From the cell containing the given text, extract its center point as (X, Y) coordinate. 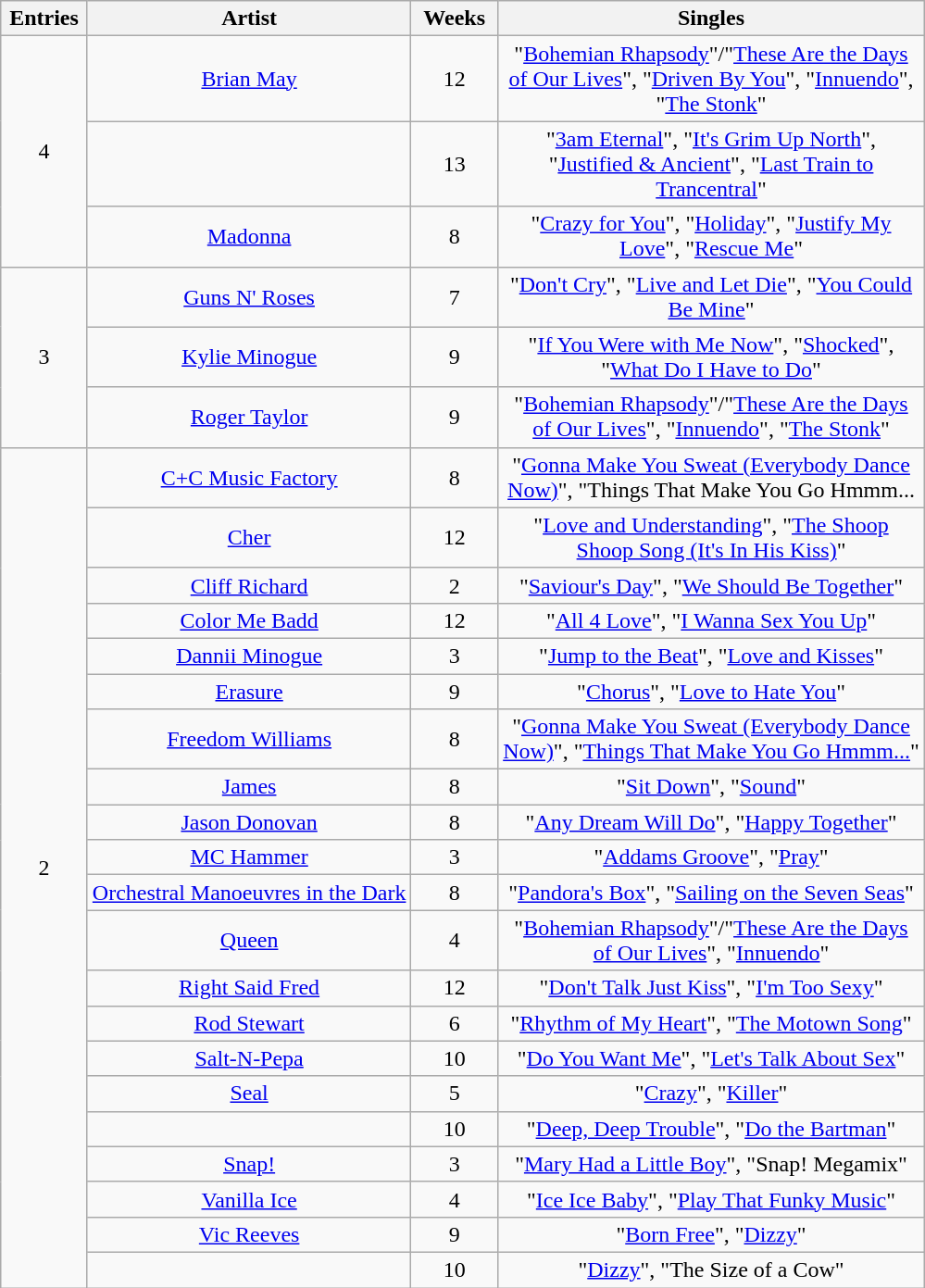
Right Said Fred (249, 988)
"All 4 Love", "I Wanna Sex You Up" (711, 620)
Color Me Badd (249, 620)
Roger Taylor (249, 417)
"3am Eternal", "It's Grim Up North", "Justified & Ancient", "Last Train to Trancentral" (711, 164)
"Jump to the Beat", "Love and Kisses" (711, 656)
MC Hammer (249, 857)
Erasure (249, 692)
5 (455, 1094)
"Gonna Make You Sweat (Everybody Dance Now)", "Things That Make You Go Hmmm..." (711, 739)
Entries (44, 19)
Madonna (249, 237)
C+C Music Factory (249, 478)
Artist (249, 19)
"Bohemian Rhapsody"/"These Are the Days of Our Lives", "Innuendo" (711, 941)
13 (455, 164)
Orchestral Manoeuvres in the Dark (249, 893)
"Saviour's Day", "We Should Be Together" (711, 585)
"Don't Cry", "Live and Let Die", "You Could Be Mine" (711, 296)
"Love and Understanding", "The Shoop Shoop Song (It's In His Kiss)" (711, 537)
"Crazy for You", "Holiday", "Justify My Love", "Rescue Me" (711, 237)
"Gonna Make You Sweat (Everybody Dance Now)", "Things That Make You Go Hmmm... (711, 478)
"Dizzy", "The Size of a Cow" (711, 1269)
Jason Donovan (249, 822)
Kylie Minogue (249, 357)
"If You Were with Me Now", "Shocked", "What Do I Have to Do" (711, 357)
Freedom Williams (249, 739)
Cliff Richard (249, 585)
"Pandora's Box", "Sailing on the Seven Seas" (711, 893)
Weeks (455, 19)
Vic Reeves (249, 1234)
"Crazy", "Killer" (711, 1094)
James (249, 787)
Dannii Minogue (249, 656)
"Don't Talk Just Kiss", "I'm Too Sexy" (711, 988)
"Bohemian Rhapsody"/"These Are the Days of Our Lives", "Innuendo", "The Stonk" (711, 417)
"Any Dream Will Do", "Happy Together" (711, 822)
"Rhythm of My Heart", "The Motown Song" (711, 1023)
Singles (711, 19)
"Born Free", "Dizzy" (711, 1234)
"Do You Want Me", "Let's Talk About Sex" (711, 1058)
"Bohemian Rhapsody"/"These Are the Days of Our Lives", "Driven By You", "Innuendo", "The Stonk" (711, 79)
7 (455, 296)
6 (455, 1023)
"Sit Down", "Sound" (711, 787)
"Deep, Deep Trouble", "Do the Bartman" (711, 1129)
Salt-N-Pepa (249, 1058)
Rod Stewart (249, 1023)
Guns N' Roses (249, 296)
"Ice Ice Baby", "Play That Funky Music" (711, 1199)
Brian May (249, 79)
Vanilla Ice (249, 1199)
Snap! (249, 1164)
Seal (249, 1094)
Queen (249, 941)
"Mary Had a Little Boy", "Snap! Megamix" (711, 1164)
"Chorus", "Love to Hate You" (711, 692)
"Addams Groove", "Pray" (711, 857)
Cher (249, 537)
